Capture the cell that displays the provided text and extract its (x, y) central coordinate. 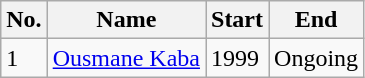
1 (24, 58)
End (316, 20)
Name (126, 20)
Start (238, 20)
Ongoing (316, 58)
1999 (238, 58)
Ousmane Kaba (126, 58)
No. (24, 20)
